Provide the [x, y] coordinate of the cell's center where the given text is located.  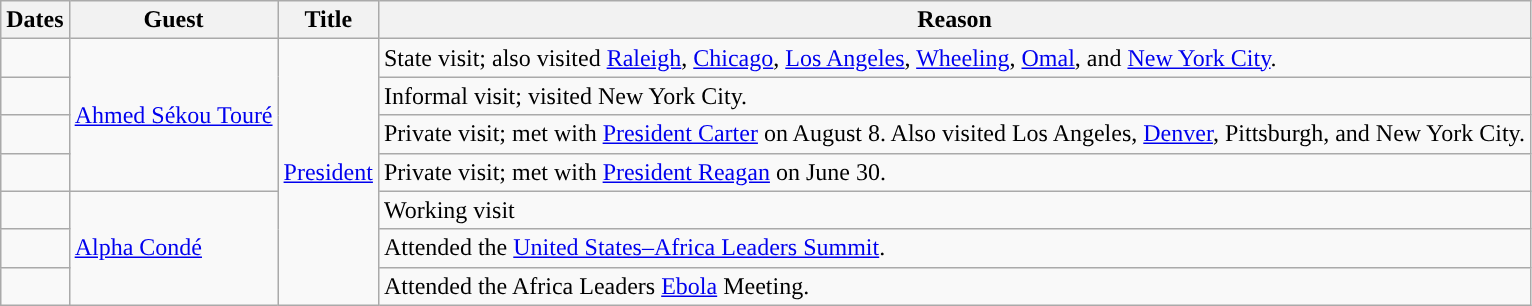
Private visit; met with President Carter on August 8. Also visited Los Angeles, Denver, Pittsburgh, and New York City. [954, 134]
Dates [35, 20]
Guest [174, 20]
Working visit [954, 210]
Attended the Africa Leaders Ebola Meeting. [954, 286]
Private visit; met with President Reagan on June 30. [954, 172]
Title [328, 20]
President [328, 172]
Reason [954, 20]
State visit; also visited Raleigh, Chicago, Los Angeles, Wheeling, Omal, and New York City. [954, 58]
Attended the United States–Africa Leaders Summit. [954, 248]
Informal visit; visited New York City. [954, 96]
Ahmed Sékou Touré [174, 115]
Alpha Condé [174, 248]
